Find where the given text appears and provide that cell's center as [X, Y] coordinate. 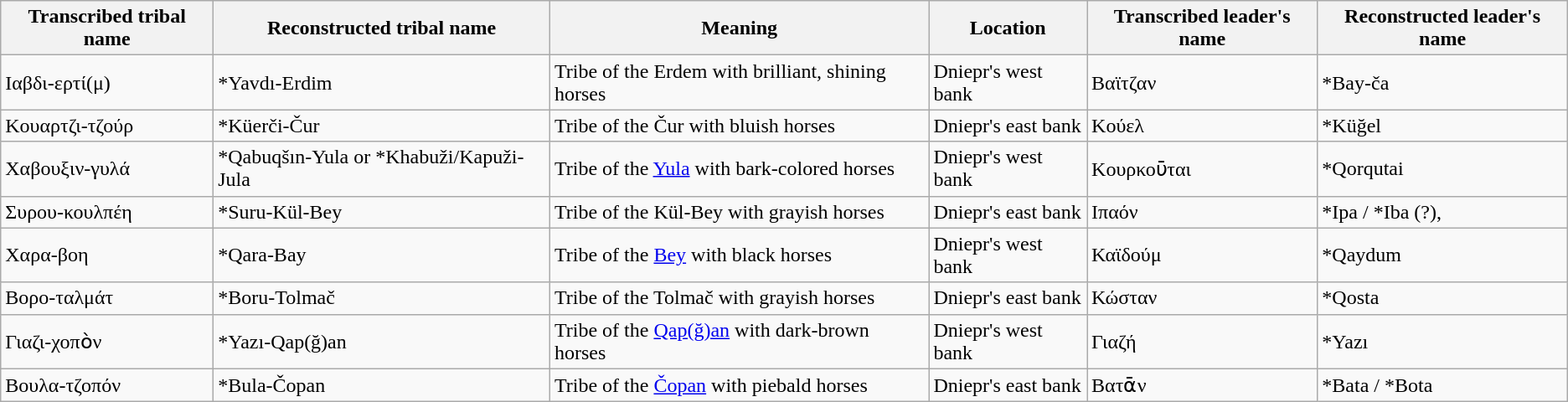
Tribe of the Yula with bark-colored horses [739, 169]
*Küerči-Čur [382, 126]
Ιπαόν [1203, 212]
*Qorqutai [1442, 169]
Βατᾱν [1203, 385]
Tribe of the Kül-Bey with grayish horses [739, 212]
Κουρκοῡται [1203, 169]
Γιαζι-χοπὸν [107, 342]
Tribe of the Erdem with brilliant, shining horses [739, 82]
Location [1008, 28]
Βαϊτζαν [1203, 82]
Tribe of the Bey with black horses [739, 255]
*Yavdı-Erdim [382, 82]
Reconstructed tribal name [382, 28]
*Yazı-Qap(ğ)an [382, 342]
*Bay-ča [1442, 82]
*Küğel [1442, 126]
Reconstructed leader's name [1442, 28]
*Bata / *Bota [1442, 385]
*Qaydum [1442, 255]
Tribe of the Qap(ğ)an with dark-brown horses [739, 342]
Tribe of the Čopan with piebald horses [739, 385]
*Qabuqšın-Yula or *Khabuži/Kapuži-Jula [382, 169]
Βορο-ταλμάτ [107, 298]
*Ipa / *Iba (?), [1442, 212]
Καϊδούμ [1203, 255]
*Boru-Tolmač [382, 298]
Συρου-κουλπέη [107, 212]
*Yazı [1442, 342]
Βουλα-τζοπόν [107, 385]
Tribe of the Čur with bluish horses [739, 126]
*Bula-Čopan [382, 385]
Tribe of the Tolmač with grayish horses [739, 298]
*Qara-Bay [382, 255]
*Qosta [1442, 298]
Κώσταν [1203, 298]
Χαβουξιν-γυλά [107, 169]
Meaning [739, 28]
Χαρα-βοη [107, 255]
Κουαρτζι-τζούρ [107, 126]
*Suru-Kül-Bey [382, 212]
Κούελ [1203, 126]
Ιαβδι-ερτί(μ) [107, 82]
Transcribed tribal name [107, 28]
Transcribed leader's name [1203, 28]
Γιαζή [1203, 342]
